Locate the cell with the specified text and output its (x, y) center coordinate. 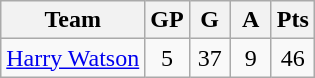
Team (73, 20)
5 (167, 58)
A (250, 20)
9 (250, 58)
Harry Watson (73, 58)
G (210, 20)
Pts (292, 20)
37 (210, 58)
GP (167, 20)
46 (292, 58)
